Return (X, Y) of the center of cell containing provided text 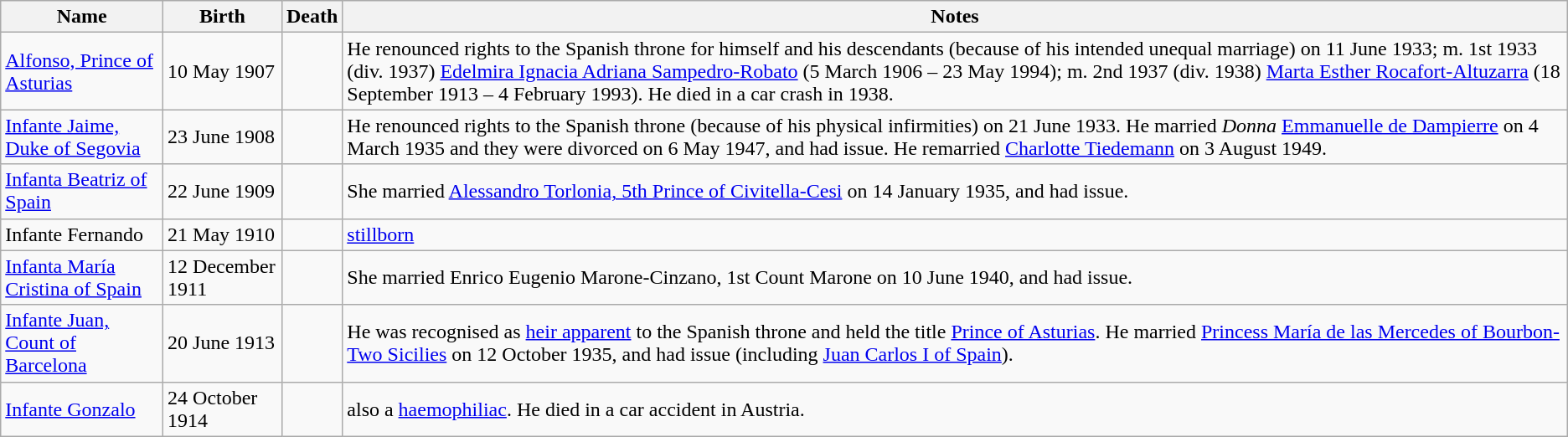
She married Alessandro Torlonia, 5th Prince of Civitella-Cesi on 14 January 1935, and had issue. (955, 191)
22 June 1909 (223, 191)
also a haemophiliac. He died in a car accident in Austria. (955, 409)
Death (312, 17)
stillborn (955, 234)
Infante Juan, Count of Barcelona (82, 343)
Infante Gonzalo (82, 409)
10 May 1907 (223, 71)
She married Enrico Eugenio Marone-Cinzano, 1st Count Marone on 10 June 1940, and had issue. (955, 278)
21 May 1910 (223, 234)
Name (82, 17)
Alfonso, Prince of Asturias (82, 71)
Notes (955, 17)
12 December 1911 (223, 278)
Infante Jaime, Duke of Segovia (82, 137)
Birth (223, 17)
23 June 1908 (223, 137)
Infanta María Cristina of Spain (82, 278)
Infante Fernando (82, 234)
24 October 1914 (223, 409)
Infanta Beatriz of Spain (82, 191)
20 June 1913 (223, 343)
